Capture the cell that displays the provided text and extract its [X, Y] central coordinate. 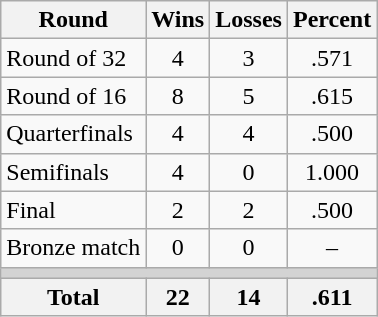
Semifinals [74, 172]
8 [178, 96]
22 [178, 297]
.611 [332, 297]
14 [249, 297]
– [332, 248]
.615 [332, 96]
Round of 32 [74, 58]
Round of 16 [74, 96]
Bronze match [74, 248]
3 [249, 58]
Wins [178, 20]
Quarterfinals [74, 134]
Losses [249, 20]
Round [74, 20]
1.000 [332, 172]
Final [74, 210]
Total [74, 297]
Percent [332, 20]
.571 [332, 58]
5 [249, 96]
